Detect which cell encompasses the target text, then output its (x, y) center coordinate. 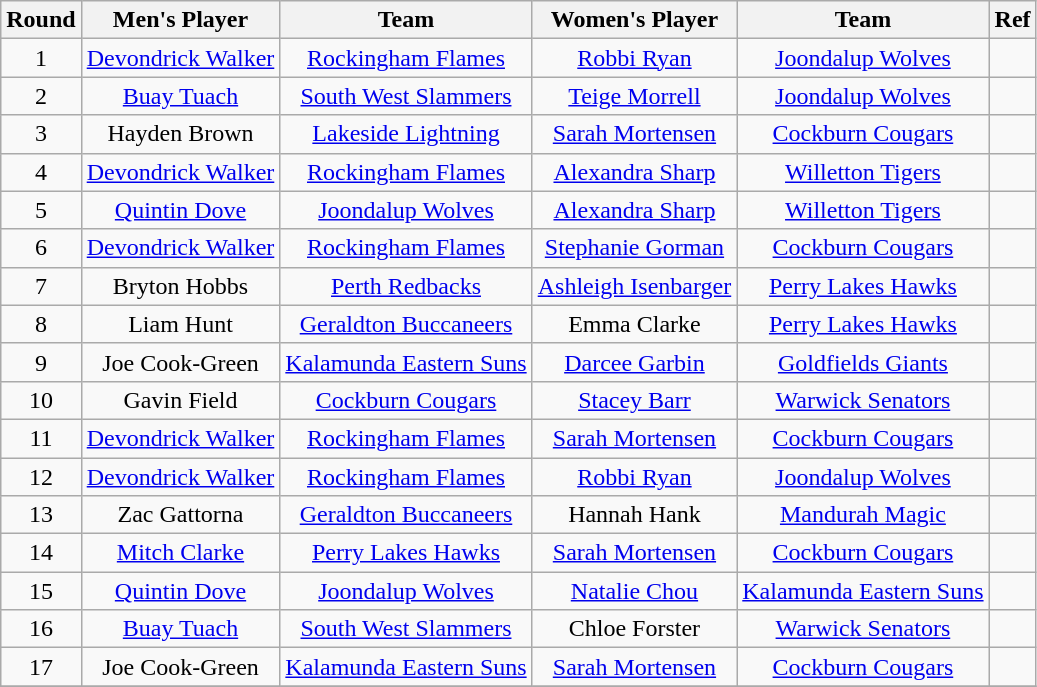
Mandurah Magic (863, 515)
2 (41, 96)
12 (41, 477)
4 (41, 172)
Gavin Field (180, 400)
Ashleigh Isenbarger (634, 286)
9 (41, 362)
Stephanie Gorman (634, 248)
Lakeside Lightning (406, 134)
Hayden Brown (180, 134)
Goldfields Giants (863, 362)
17 (41, 667)
Liam Hunt (180, 324)
Hannah Hank (634, 515)
16 (41, 629)
Teige Morrell (634, 96)
7 (41, 286)
1 (41, 58)
10 (41, 400)
Chloe Forster (634, 629)
Bryton Hobbs (180, 286)
Zac Gattorna (180, 515)
5 (41, 210)
Darcee Garbin (634, 362)
Men's Player (180, 20)
Ref (1012, 20)
6 (41, 248)
3 (41, 134)
13 (41, 515)
11 (41, 438)
Stacey Barr (634, 400)
15 (41, 591)
14 (41, 553)
Natalie Chou (634, 591)
Emma Clarke (634, 324)
Perth Redbacks (406, 286)
Mitch Clarke (180, 553)
Women's Player (634, 20)
8 (41, 324)
Round (41, 20)
